Detect which cell encompasses the target text, then output its [X, Y] center coordinate. 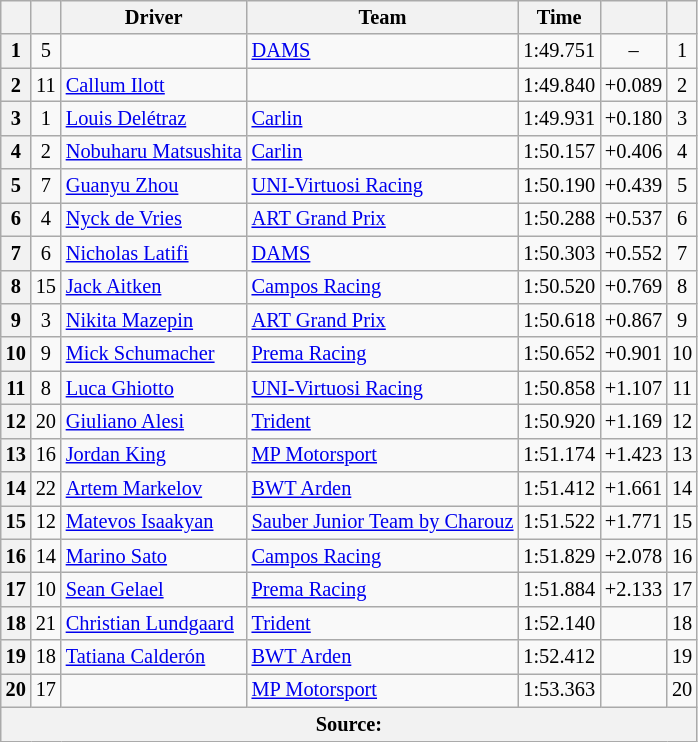
+0.180 [634, 118]
Tatiana Calderón [154, 657]
1:50.520 [559, 287]
1:50.288 [559, 219]
+0.867 [634, 320]
+1.107 [634, 388]
Callum Ilott [154, 85]
1:49.840 [559, 85]
Jordan King [154, 455]
Louis Delétraz [154, 118]
Nikita Mazepin [154, 320]
1:49.751 [559, 51]
1:51.829 [559, 556]
1:50.858 [559, 388]
1:49.931 [559, 118]
Matevos Isaakyan [154, 522]
Guanyu Zhou [154, 186]
1:51.412 [559, 489]
Jack Aitken [154, 287]
Sean Gelael [154, 589]
– [634, 51]
1:50.920 [559, 421]
+0.552 [634, 253]
Marino Sato [154, 556]
+1.661 [634, 489]
Driver [154, 17]
+2.078 [634, 556]
1:51.522 [559, 522]
Artem Markelov [154, 489]
1:51.174 [559, 455]
1:53.363 [559, 690]
Nicholas Latifi [154, 253]
+0.901 [634, 354]
+1.771 [634, 522]
1:51.884 [559, 589]
+0.769 [634, 287]
Time [559, 17]
Nobuharu Matsushita [154, 152]
21 [46, 623]
+1.169 [634, 421]
Mick Schumacher [154, 354]
1:50.652 [559, 354]
1:50.157 [559, 152]
1:50.303 [559, 253]
+1.423 [634, 455]
Luca Ghiotto [154, 388]
1:52.412 [559, 657]
+0.406 [634, 152]
+0.537 [634, 219]
1:52.140 [559, 623]
Nyck de Vries [154, 219]
+0.089 [634, 85]
Team [383, 17]
1:50.190 [559, 186]
1:50.618 [559, 320]
+2.133 [634, 589]
Sauber Junior Team by Charouz [383, 522]
Giuliano Alesi [154, 421]
Source: [349, 724]
+0.439 [634, 186]
Christian Lundgaard [154, 623]
22 [46, 489]
